Extract the [X, Y] coordinate from the center of the cell holding the provided text.  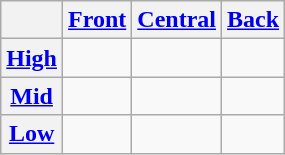
Back [254, 20]
Mid [32, 96]
Low [32, 134]
High [32, 58]
Front [98, 20]
Central [177, 20]
